From the cell containing the given text, extract its center point as (x, y) coordinate. 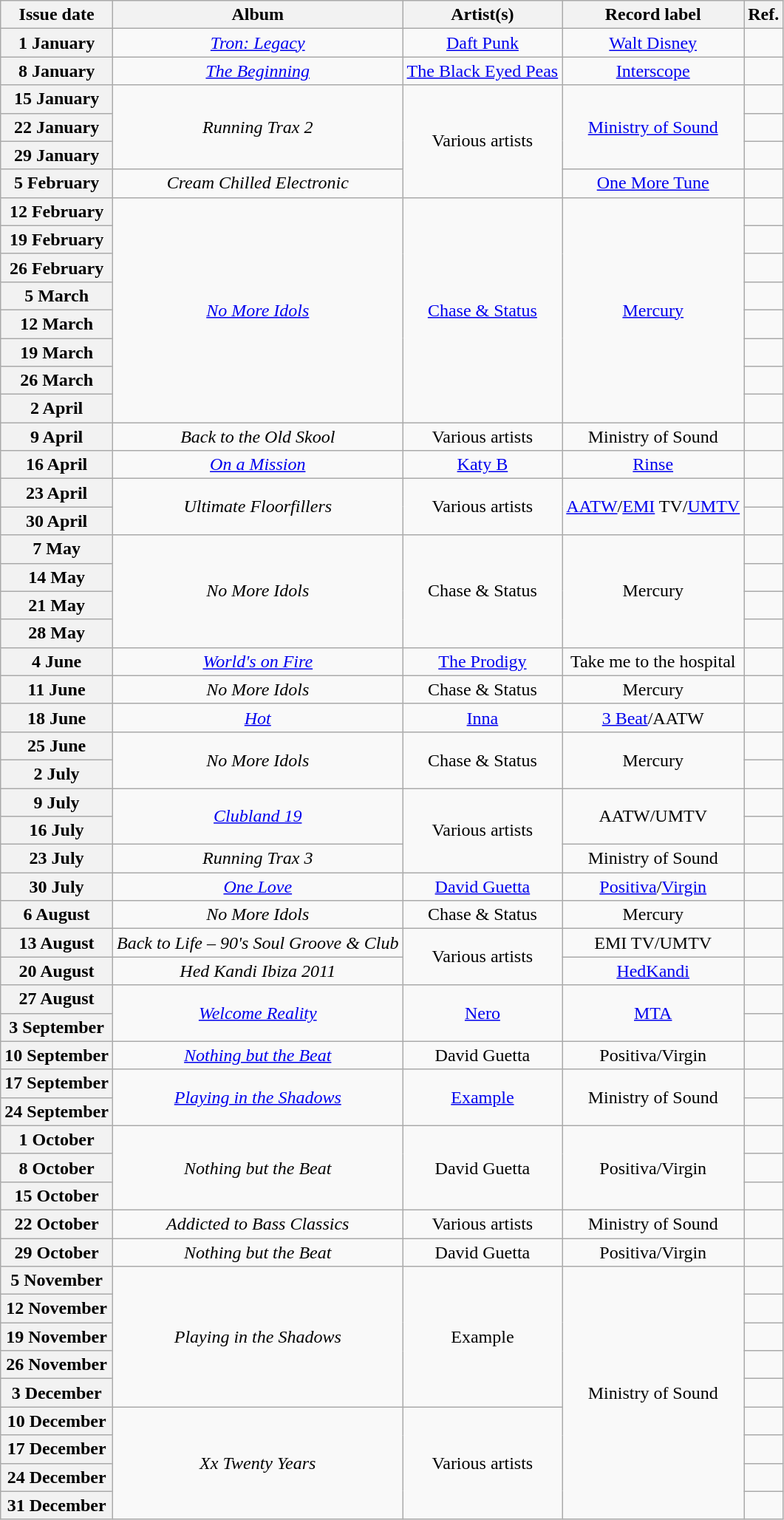
23 April (57, 493)
Hot (257, 718)
9 July (57, 802)
19 March (57, 352)
20 August (57, 971)
AATW/UMTV (653, 816)
Record label (653, 15)
Welcome Reality (257, 1013)
12 November (57, 1309)
Ultimate Floorfillers (257, 507)
Ref. (764, 15)
5 November (57, 1281)
16 April (57, 465)
Issue date (57, 15)
1 October (57, 1139)
10 December (57, 1421)
Album (257, 15)
6 August (57, 915)
Running Trax 2 (257, 127)
26 February (57, 267)
Back to the Old Skool (257, 437)
23 July (57, 859)
One Love (257, 887)
3 Beat/AATW (653, 718)
15 October (57, 1196)
Rinse (653, 465)
13 August (57, 943)
EMI TV/UMTV (653, 943)
7 May (57, 549)
30 July (57, 887)
8 October (57, 1168)
15 January (57, 99)
19 November (57, 1337)
MTA (653, 1013)
19 February (57, 239)
27 August (57, 999)
Walt Disney (653, 43)
30 April (57, 521)
12 February (57, 211)
1 January (57, 43)
Addicted to Bass Classics (257, 1224)
12 March (57, 324)
The Beginning (257, 71)
29 October (57, 1253)
On a Mission (257, 465)
Nero (483, 1013)
9 April (57, 437)
Take me to the hospital (653, 661)
Artist(s) (483, 15)
16 July (57, 831)
Hed Kandi Ibiza 2011 (257, 971)
21 May (57, 605)
HedKandi (653, 971)
26 November (57, 1365)
22 October (57, 1224)
10 September (57, 1055)
4 June (57, 661)
11 June (57, 689)
Running Trax 3 (257, 859)
14 May (57, 577)
Clubland 19 (257, 816)
World's on Fire (257, 661)
22 January (57, 127)
Inna (483, 718)
The Black Eyed Peas (483, 71)
5 March (57, 296)
5 February (57, 183)
18 June (57, 718)
26 March (57, 381)
17 September (57, 1083)
Cream Chilled Electronic (257, 183)
Interscope (653, 71)
8 January (57, 71)
Tron: Legacy (257, 43)
24 September (57, 1111)
Katy B (483, 465)
24 December (57, 1477)
29 January (57, 155)
2 July (57, 774)
One More Tune (653, 183)
3 December (57, 1393)
Xx Twenty Years (257, 1463)
Back to Life – 90's Soul Groove & Club (257, 943)
25 June (57, 746)
AATW/EMI TV/UMTV (653, 507)
2 April (57, 409)
28 May (57, 633)
31 December (57, 1505)
Daft Punk (483, 43)
17 December (57, 1449)
The Prodigy (483, 661)
3 September (57, 1027)
